Return the (X, Y) coordinate for the center point of the cell that contains the specified text.  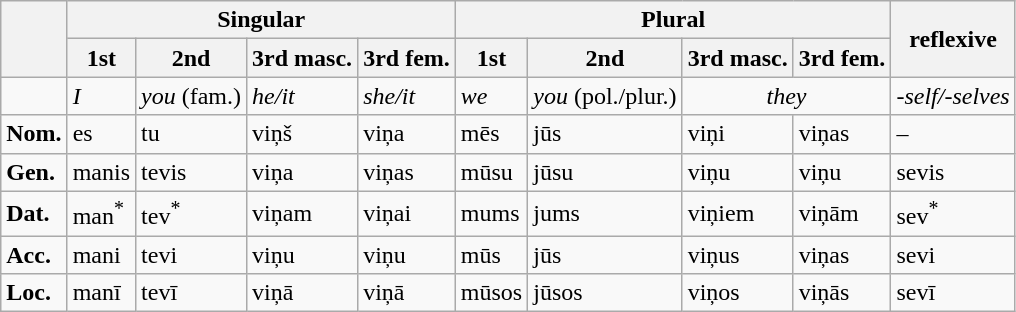
Loc. (34, 293)
sevī (953, 293)
– (953, 134)
Dat. (34, 214)
man* (101, 214)
jūsu (605, 172)
manī (101, 293)
viņās (842, 293)
viņai (407, 214)
-self/-selves (953, 96)
she/it (407, 96)
Acc. (34, 255)
he/it (302, 96)
sevi (953, 255)
Singular (261, 20)
Gen. (34, 172)
viņam (302, 214)
you (fam.) (192, 96)
Nom. (34, 134)
mani (101, 255)
tu (192, 134)
viņos (738, 293)
tevis (192, 172)
mūsu (491, 172)
tevi (192, 255)
jums (605, 214)
viņiem (738, 214)
mēs (491, 134)
manis (101, 172)
tev* (192, 214)
viņām (842, 214)
reflexive (953, 39)
viņus (738, 255)
viņi (738, 134)
we (491, 96)
viņš (302, 134)
sev* (953, 214)
mūs (491, 255)
tevī (192, 293)
jūsos (605, 293)
they (786, 96)
es (101, 134)
Plural (673, 20)
sevis (953, 172)
I (101, 96)
mums (491, 214)
you (pol./plur.) (605, 96)
mūsos (491, 293)
